Output the [X, Y] coordinate of the center of the cell containing the given text.  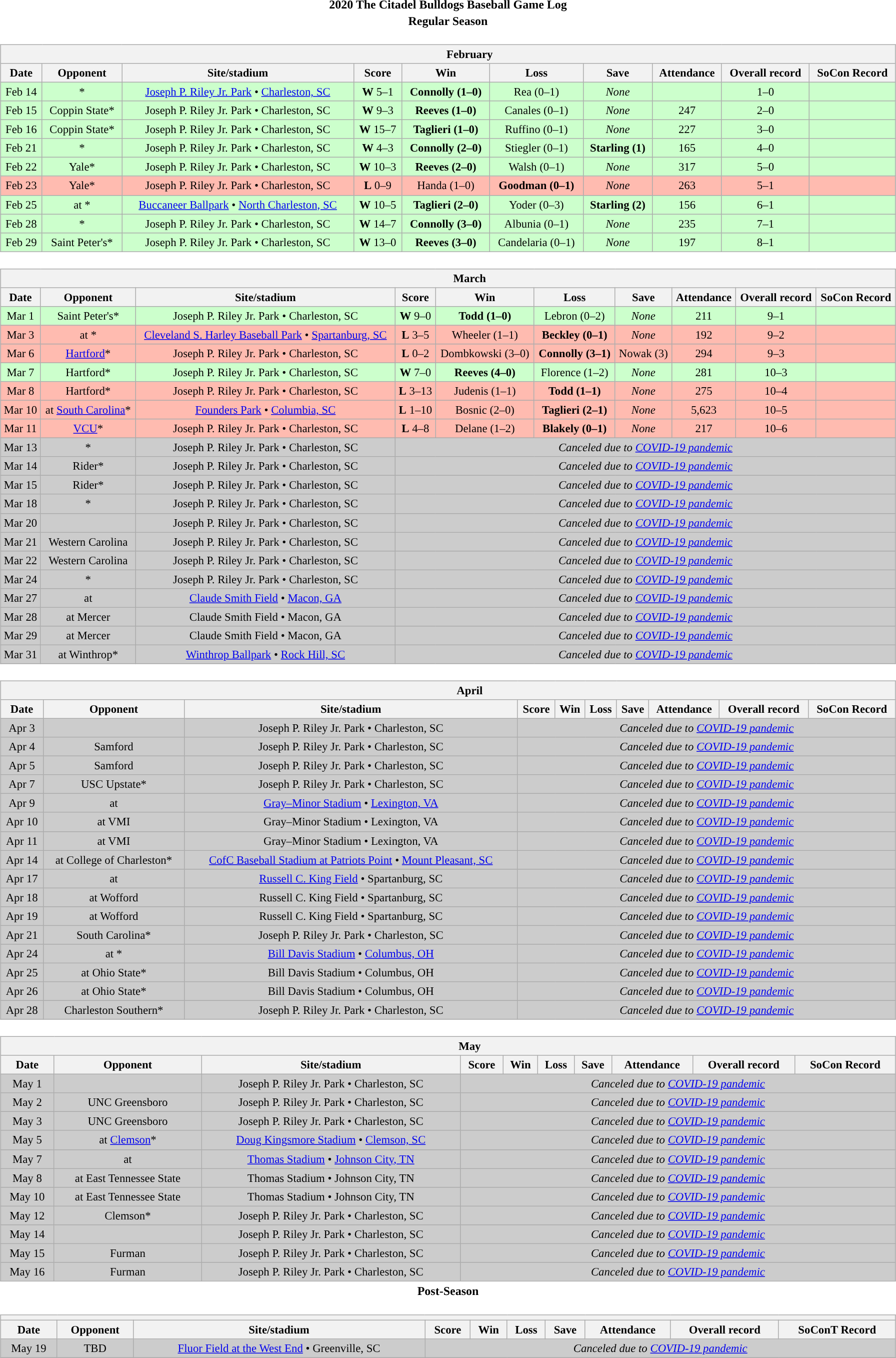
Blakely (0–1) [574, 429]
Taglieri (1–0) [446, 130]
Bosnic (2–0) [485, 410]
February [448, 54]
Feb 16 [21, 130]
Dombkowski (3–0) [485, 354]
Todd (1–0) [485, 316]
Feb 22 [21, 167]
Yoder (0–3) [536, 205]
197 [687, 242]
281 [704, 372]
Nowak (3) [643, 354]
Feb 25 [21, 205]
Mar 8 [21, 391]
Albunia (0–1) [536, 224]
Apr 7 [22, 784]
5–1 [765, 186]
Feb 14 [21, 92]
SoConT Record [837, 1329]
May 14 [27, 1234]
1–0 [765, 92]
5–0 [765, 167]
Walsh (0–1) [536, 167]
Mar 7 [21, 372]
Apr 24 [22, 954]
May 7 [27, 1159]
Clemson* [128, 1215]
L 0–2 [415, 354]
247 [687, 111]
May 10 [27, 1196]
Mar 20 [21, 523]
Apr 10 [22, 822]
Charleston Southern* [114, 1010]
W 14–7 [377, 224]
Feb 28 [21, 224]
8–1 [765, 242]
South Carolina* [114, 935]
Reeves (4–0) [485, 372]
192 [704, 335]
Apr 3 [22, 728]
165 [687, 148]
at Winthrop* [88, 654]
Delane (1–2) [485, 429]
Apr 21 [22, 935]
May 15 [27, 1253]
Mar 18 [21, 504]
Stiegler (0–1) [536, 148]
Candelaria (0–1) [536, 242]
275 [704, 391]
W 13–0 [377, 242]
Mar 27 [21, 598]
May 3 [27, 1121]
May 16 [27, 1272]
9–1 [776, 316]
Reeves (2–0) [446, 167]
Founders Park • Columbia, SC [265, 410]
Reeves (3–0) [446, 242]
at Clemson* [128, 1140]
L 3–5 [415, 335]
May 19 [29, 1348]
W 15–7 [377, 130]
Feb 21 [21, 148]
W 9–0 [415, 316]
L 4–8 [415, 429]
7–1 [765, 224]
Mar 10 [21, 410]
227 [687, 130]
CofC Baseball Stadium at Patriots Point • Mount Pleasant, SC [351, 860]
Florence (1–2) [574, 372]
April [448, 690]
May 8 [27, 1178]
May [448, 1046]
4–0 [765, 148]
Mar 29 [21, 636]
Mar 24 [21, 579]
Mar 11 [21, 429]
Doug Kingsmore Stadium • Clemson, SC [331, 1140]
Lebron (0–2) [574, 316]
Handa (1–0) [446, 186]
W 10–5 [377, 205]
Canales (0–1) [536, 111]
Apr 11 [22, 841]
Starling (2) [617, 205]
VCU* [88, 429]
Todd (1–1) [574, 391]
W 7–0 [415, 372]
May 5 [27, 1140]
Connolly (1–0) [446, 92]
Connolly (3–0) [446, 224]
Connolly (2–0) [446, 148]
May 2 [27, 1102]
3–0 [765, 130]
L 3–13 [415, 391]
Reeves (1–0) [446, 111]
Mar 15 [21, 485]
Taglieri (2–1) [574, 410]
Apr 4 [22, 747]
Feb 23 [21, 186]
TBD [95, 1348]
2–0 [765, 111]
L 0–9 [377, 186]
Mar 1 [21, 316]
at College of Charleston* [114, 860]
Mar 21 [21, 542]
294 [704, 354]
Rea (0–1) [536, 92]
317 [687, 167]
Feb 15 [21, 111]
Apr 5 [22, 766]
Beckley (0–1) [574, 335]
Apr 9 [22, 803]
W 4–3 [377, 148]
at South Carolina* [88, 410]
Starling (1) [617, 148]
Apr 19 [22, 916]
Feb 29 [21, 242]
Fluor Field at the West End • Greenville, SC [279, 1348]
Mar 22 [21, 560]
Mar 14 [21, 466]
Mar 3 [21, 335]
156 [687, 205]
Apr 25 [22, 972]
W 10–3 [377, 167]
Mar 31 [21, 654]
235 [687, 224]
Mar 28 [21, 617]
Buccaneer Ballpark • North Charleston, SC [238, 205]
10–5 [776, 410]
Apr 26 [22, 991]
May 12 [27, 1215]
Goodman (0–1) [536, 186]
Apr 17 [22, 878]
Cleveland S. Harley Baseball Park • Spartanburg, SC [265, 335]
9–3 [776, 354]
W 9–3 [377, 111]
Mar 13 [21, 448]
217 [704, 429]
USC Upstate* [114, 784]
10–6 [776, 429]
Winthrop Ballpark • Rock Hill, SC [265, 654]
5,623 [704, 410]
Apr 14 [22, 860]
May 1 [27, 1084]
10–4 [776, 391]
Connolly (3–1) [574, 354]
Taglieri (2–0) [446, 205]
263 [687, 186]
6–1 [765, 205]
Wheeler (1–1) [485, 335]
211 [704, 316]
Apr 28 [22, 1010]
10–3 [776, 372]
March [448, 278]
L 1–10 [415, 410]
Mar 6 [21, 354]
Judenis (1–1) [485, 391]
9–2 [776, 335]
Ruffino (0–1) [536, 130]
Apr 18 [22, 897]
W 5–1 [377, 92]
